For the text-containing cell, return its midpoint in [X, Y] coordinate format. 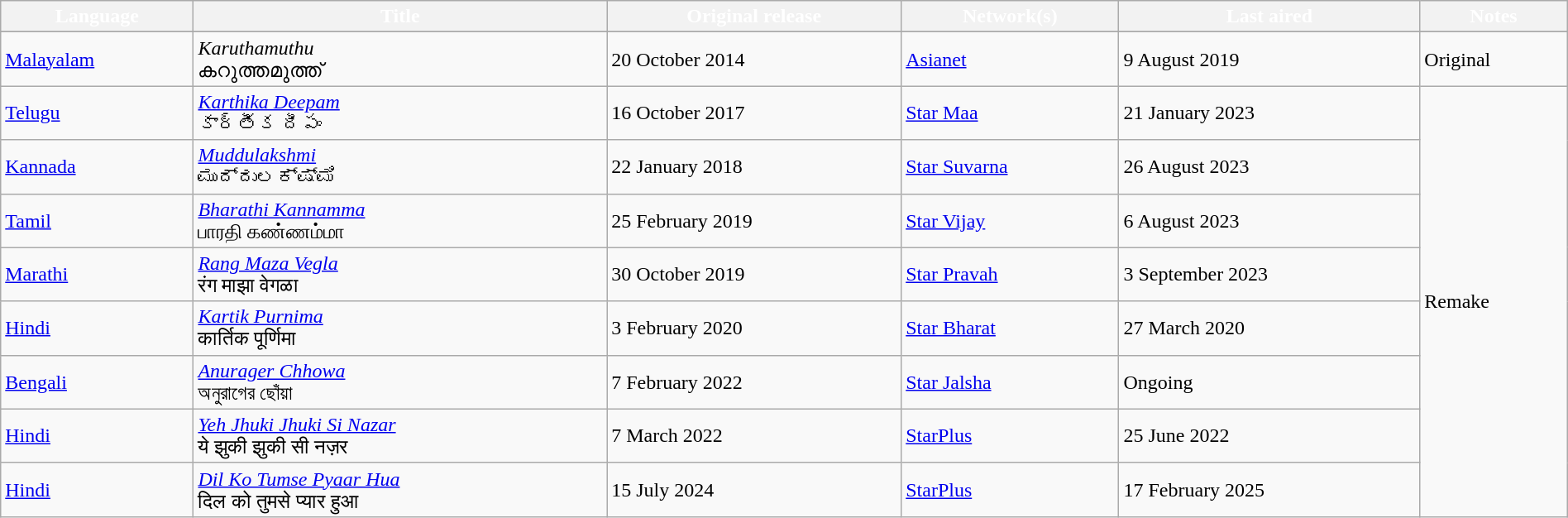
Title [400, 17]
21 January 2023 [1269, 113]
Muddulakshmi ಮುದ್ದುಲಕ್ಷ್ಮಿ [400, 167]
7 February 2022 [754, 382]
26 August 2023 [1269, 167]
20 October 2014 [754, 60]
Tamil [98, 220]
Star Jalsha [1011, 382]
Original release [754, 17]
Bengali [98, 382]
Star Bharat [1011, 328]
25 February 2019 [754, 220]
30 October 2019 [754, 275]
Rang Maza Vegla रंग माझा वेगळा [400, 275]
Bharathi Kannamma பாரதி கண்ணம்மா [400, 220]
Asianet [1011, 60]
Malayalam [98, 60]
Ongoing [1269, 382]
7 March 2022 [754, 435]
Yeh Jhuki Jhuki Si Nazar ये झुकी झुकी सी नज़र [400, 435]
Kannada [98, 167]
15 July 2024 [754, 490]
9 August 2019 [1269, 60]
Telugu [98, 113]
Dil Ko Tumse Pyaar Hua दिल को तुमसे प्यार हुआ [400, 490]
3 September 2023 [1269, 275]
27 March 2020 [1269, 328]
Last aired [1269, 17]
Anurager Chhowa অনুরাগের ছোঁয়া [400, 382]
Marathi [98, 275]
25 June 2022 [1269, 435]
Notes [1494, 17]
6 August 2023 [1269, 220]
Kartik Purnima कार्तिक पूर्णिमा [400, 328]
Star Maa [1011, 113]
Star Suvarna [1011, 167]
Remake [1494, 301]
17 February 2025 [1269, 490]
3 February 2020 [754, 328]
22 January 2018 [754, 167]
Star Vijay [1011, 220]
Network(s) [1011, 17]
16 October 2017 [754, 113]
Karthika Deepam కార్తీక దీపం [400, 113]
Language [98, 17]
Karuthamuthu കറുത്തമുത്ത് [400, 60]
Original [1494, 60]
Star Pravah [1011, 275]
